Output the (X, Y) coordinate of the center of the cell containing the given text.  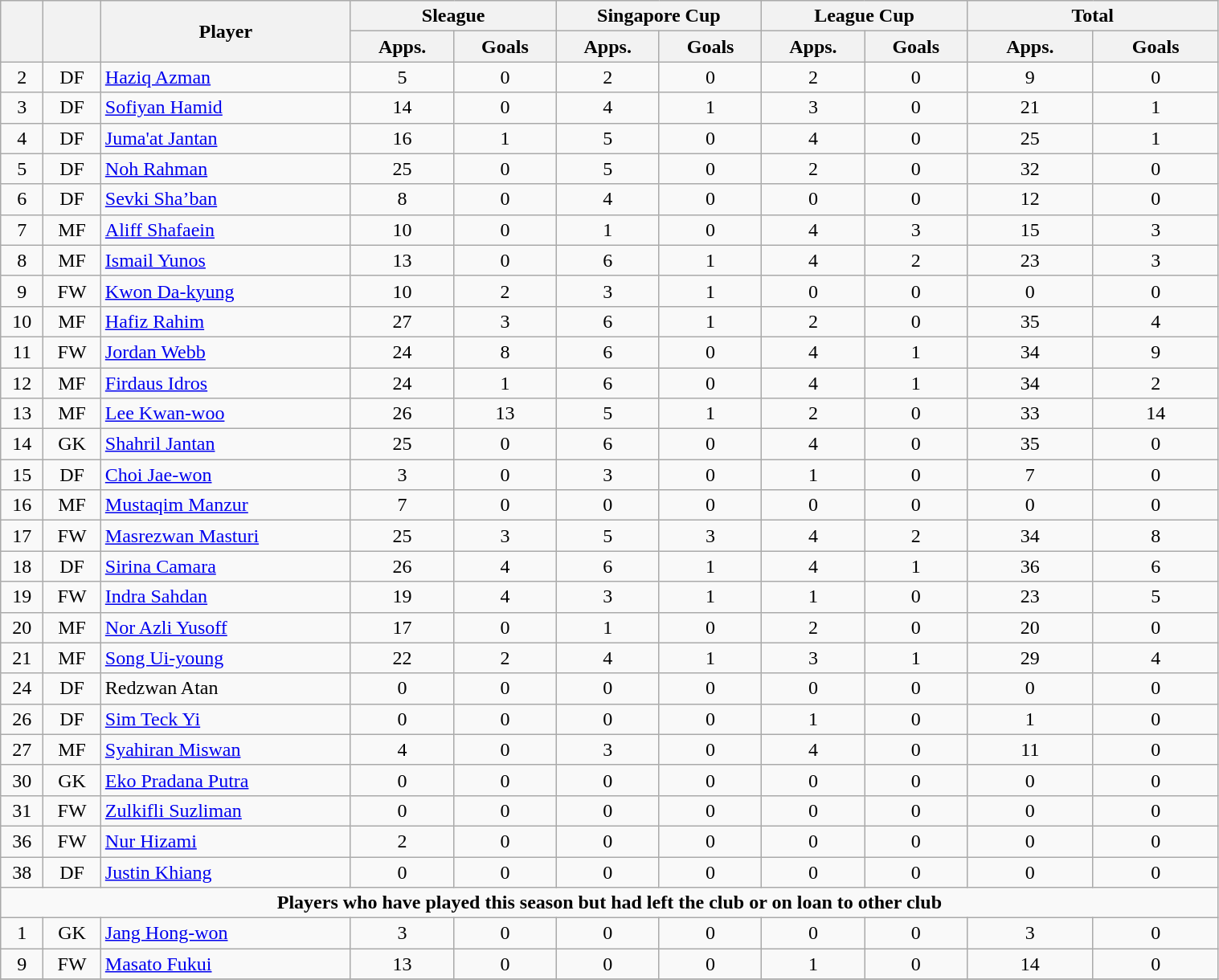
Sleague (453, 16)
League Cup (865, 16)
Firdaus Idros (225, 383)
Sirina Camara (225, 566)
Sofiyan Hamid (225, 108)
Zulkifli Suzliman (225, 811)
Players who have played this season but had left the club or on loan to other club (609, 903)
Singapore Cup (659, 16)
Nor Azli Yusoff (225, 627)
Jordan Webb (225, 352)
31 (22, 811)
32 (1030, 169)
Ismail Yunos (225, 260)
Nur Hizami (225, 841)
38 (22, 872)
Noh Rahman (225, 169)
Masato Fukui (225, 964)
Kwon Da-kyung (225, 291)
Hafiz Rahim (225, 321)
Masrezwan Masturi (225, 536)
22 (402, 658)
Aliff Shafaein (225, 230)
Choi Jae-won (225, 475)
Jang Hong-won (225, 933)
Player (225, 31)
29 (1030, 658)
Sevki Sha’ban (225, 199)
Lee Kwan-woo (225, 414)
30 (22, 780)
18 (22, 566)
Eko Pradana Putra (225, 780)
Haziq Azman (225, 77)
Juma'at Jantan (225, 138)
Total (1093, 16)
Song Ui-young (225, 658)
Sim Teck Yi (225, 719)
Mustaqim Manzur (225, 505)
Redzwan Atan (225, 688)
Indra Sahdan (225, 597)
Justin Khiang (225, 872)
Syahiran Miswan (225, 749)
Shahril Jantan (225, 444)
33 (1030, 414)
